Pinpoint the cell where the given text exists, returning its (X, Y) midpoint coordinate. 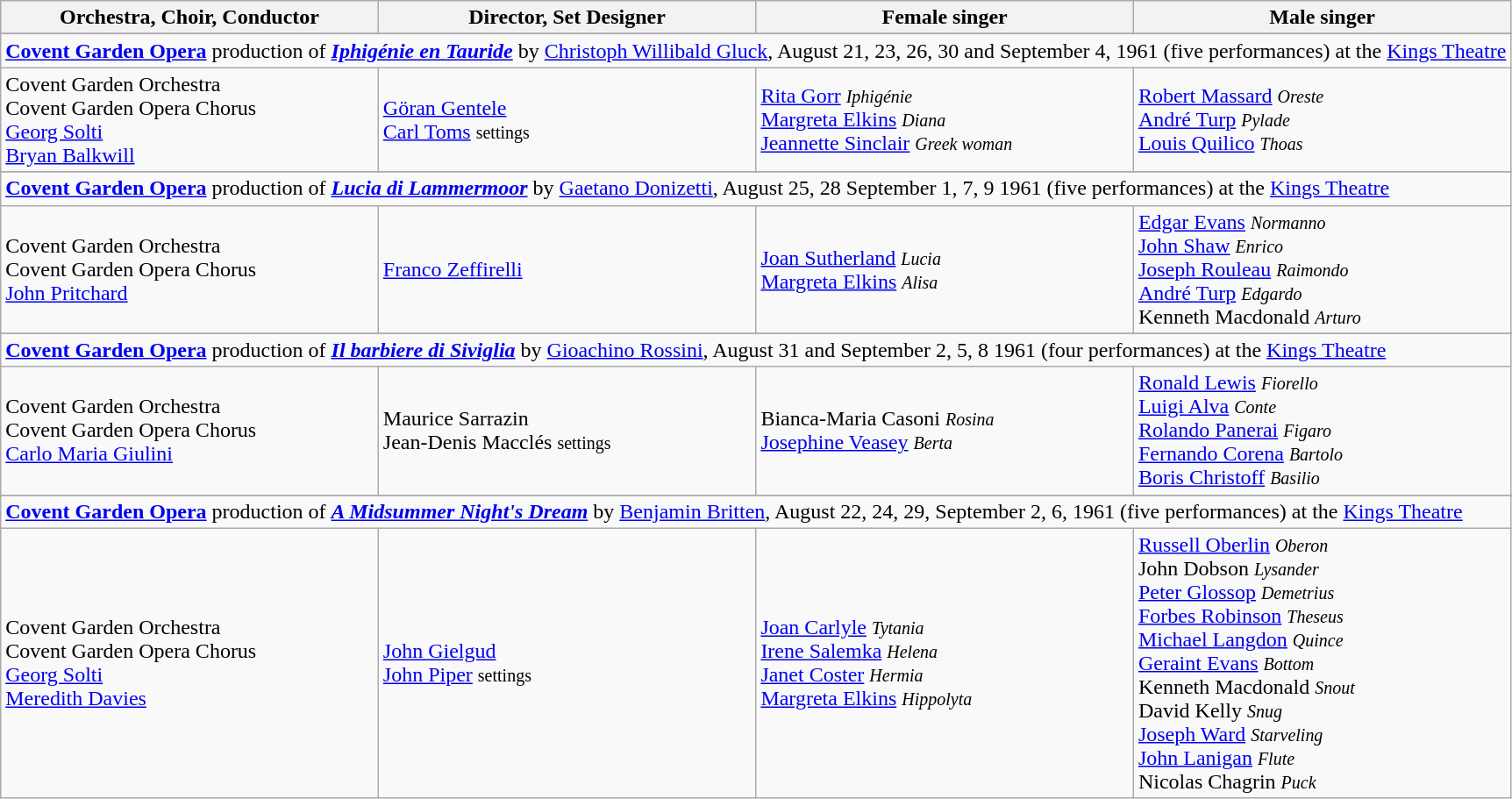
Edgar Evans NormannoJohn Shaw EnricoJoseph Rouleau RaimondoAndré Turp EdgardoKenneth Macdonald Arturo (1323, 269)
Bianca-Maria Casoni RosinaJosephine Veasey Berta (945, 431)
Covent Garden OrchestraCovent Garden Opera ChorusJohn Pritchard (189, 269)
Maurice SarrazinJean-Denis Macclés settings (567, 431)
Male singer (1323, 18)
Robert Massard OresteAndré Turp PyladeLouis Quilico Thoas (1323, 119)
Göran GenteleCarl Toms settings (567, 119)
Joan Sutherland LuciaMargreta Elkins Alisa (945, 269)
Covent Garden OrchestraCovent Garden Opera ChorusGeorg SoltiMeredith Davies (189, 663)
Joan Carlyle TytaniaIrene Salemka HelenaJanet Coster HermiaMargreta Elkins Hippolyta (945, 663)
Franco Zeffirelli (567, 269)
Director, Set Designer (567, 18)
John GielgudJohn Piper settings (567, 663)
Covent Garden OrchestraCovent Garden Opera ChorusCarlo Maria Giulini (189, 431)
Orchestra, Choir, Conductor (189, 18)
Female singer (945, 18)
Covent Garden OrchestraCovent Garden Opera ChorusGeorg SoltiBryan Balkwill (189, 119)
Ronald Lewis FiorelloLuigi Alva ConteRolando Panerai FigaroFernando Corena BartoloBoris Christoff Basilio (1323, 431)
Rita Gorr IphigénieMargreta Elkins DianaJeannette Sinclair Greek woman (945, 119)
